Provide the [x, y] coordinate of the cell's center where the given text is located.  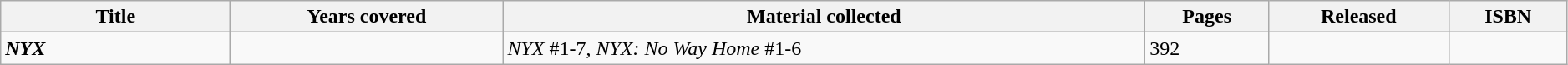
NYX #1-7, NYX: No Way Home #1-6 [824, 48]
Pages [1207, 17]
NYX [115, 48]
392 [1207, 48]
Released [1359, 17]
Years covered [367, 17]
Material collected [824, 17]
Title [115, 17]
ISBN [1508, 17]
